Return [x, y] of the center of cell containing provided text 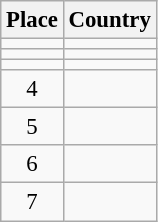
Country [110, 20]
Place [32, 20]
6 [32, 165]
5 [32, 127]
4 [32, 89]
7 [32, 202]
